Capture the cell that displays the provided text and extract its [x, y] central coordinate. 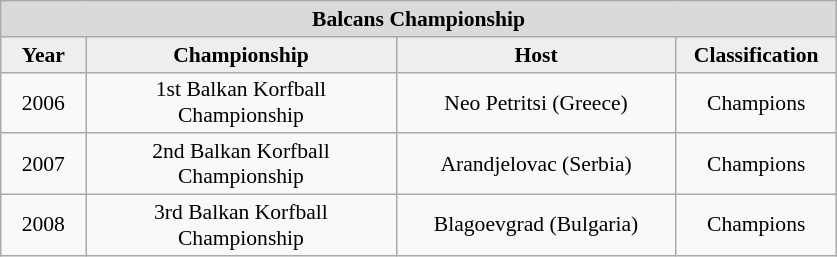
1st Balkan Korfball Championship [241, 102]
2008 [44, 226]
Blagoevgrad (Bulgaria) [536, 226]
3rd Balkan Korfball Championship [241, 226]
2nd Balkan Korfball Championship [241, 164]
Championship [241, 55]
Neo Petritsi (Greece) [536, 102]
Host [536, 55]
Year [44, 55]
2007 [44, 164]
Classification [756, 55]
Balcans Championship [419, 19]
2006 [44, 102]
Arandjelovac (Serbia) [536, 164]
